Locate the cell with the specified text and output its (X, Y) center coordinate. 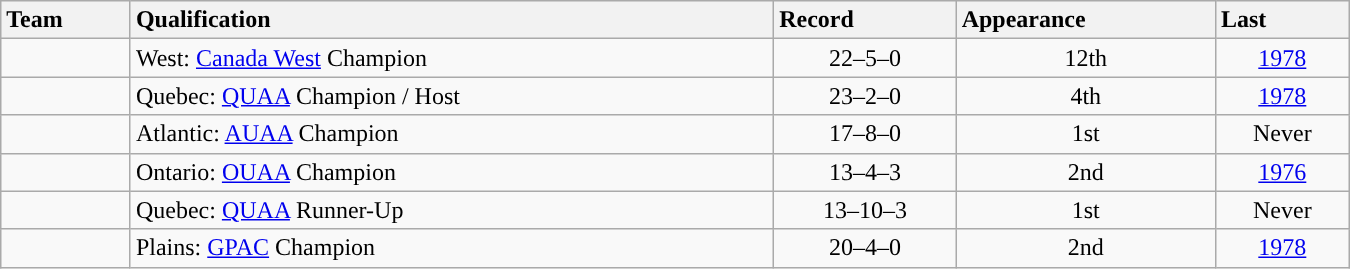
Plains: GPAC Champion (452, 248)
Team (66, 20)
1976 (1282, 172)
Last (1282, 20)
4th (1086, 96)
Qualification (452, 20)
22–5–0 (865, 58)
13–4–3 (865, 172)
Atlantic: AUAA Champion (452, 134)
Quebec: QUAA Runner-Up (452, 210)
20–4–0 (865, 248)
Quebec: QUAA Champion / Host (452, 96)
Ontario: OUAA Champion (452, 172)
13–10–3 (865, 210)
23–2–0 (865, 96)
17–8–0 (865, 134)
12th (1086, 58)
Record (865, 20)
West: Canada West Champion (452, 58)
Appearance (1086, 20)
